Search for the cell housing the specified text and yield its [x, y] center coordinate. 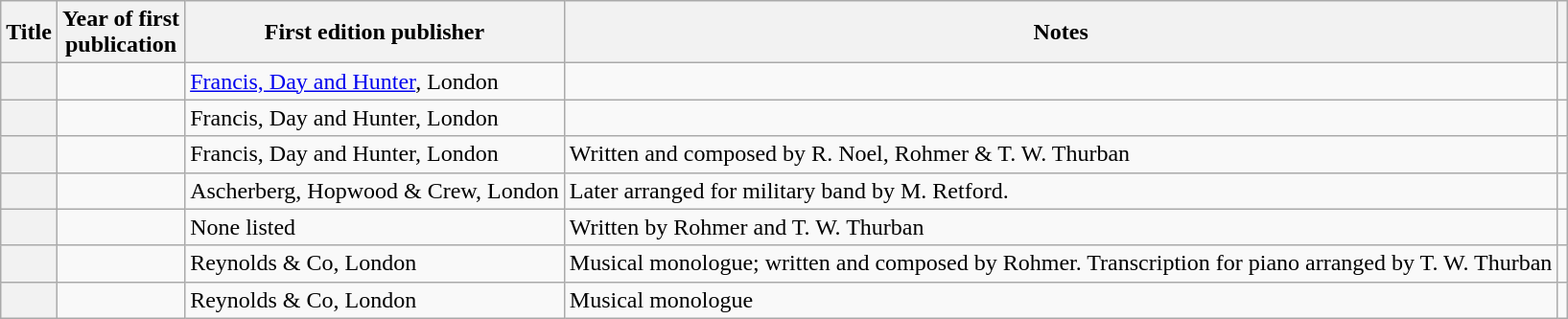
Written by Rohmer and T. W. Thurban [1061, 227]
Ascherberg, Hopwood & Crew, London [375, 191]
Year of firstpublication [121, 33]
Later arranged for military band by M. Retford. [1061, 191]
Title [29, 33]
None listed [375, 227]
Musical monologue; written and composed by Rohmer. Transcription for piano arranged by T. W. Thurban [1061, 263]
Written and composed by R. Noel, Rohmer & T. W. Thurban [1061, 154]
Notes [1061, 33]
First edition publisher [375, 33]
Musical monologue [1061, 300]
